Provide the (x, y) coordinate of the cell's center where the given text is located.  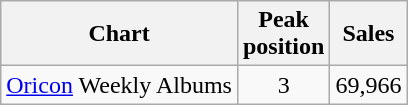
69,966 (368, 85)
Oricon Weekly Albums (120, 85)
Chart (120, 34)
Peakposition (283, 34)
3 (283, 85)
Sales (368, 34)
